Pinpoint the cell where the given text exists, returning its (X, Y) midpoint coordinate. 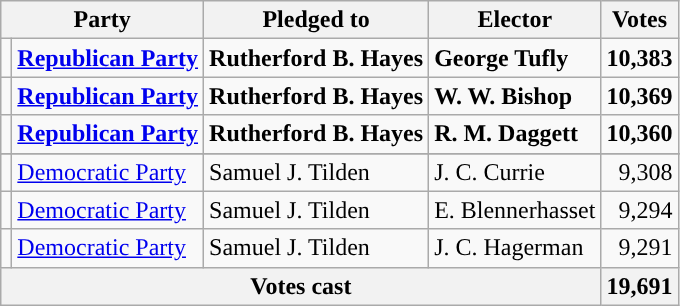
Votes cast (301, 286)
J. C. Hagerman (515, 248)
R. M. Daggett (515, 134)
10,369 (640, 96)
George Tufly (515, 58)
19,691 (640, 286)
Party (102, 20)
10,383 (640, 58)
Pledged to (316, 20)
9,291 (640, 248)
W. W. Bishop (515, 96)
9,308 (640, 172)
J. C. Currie (515, 172)
E. Blennerhasset (515, 210)
Elector (515, 20)
10,360 (640, 134)
Votes (640, 20)
9,294 (640, 210)
